Return [x, y] of the center of cell containing provided text 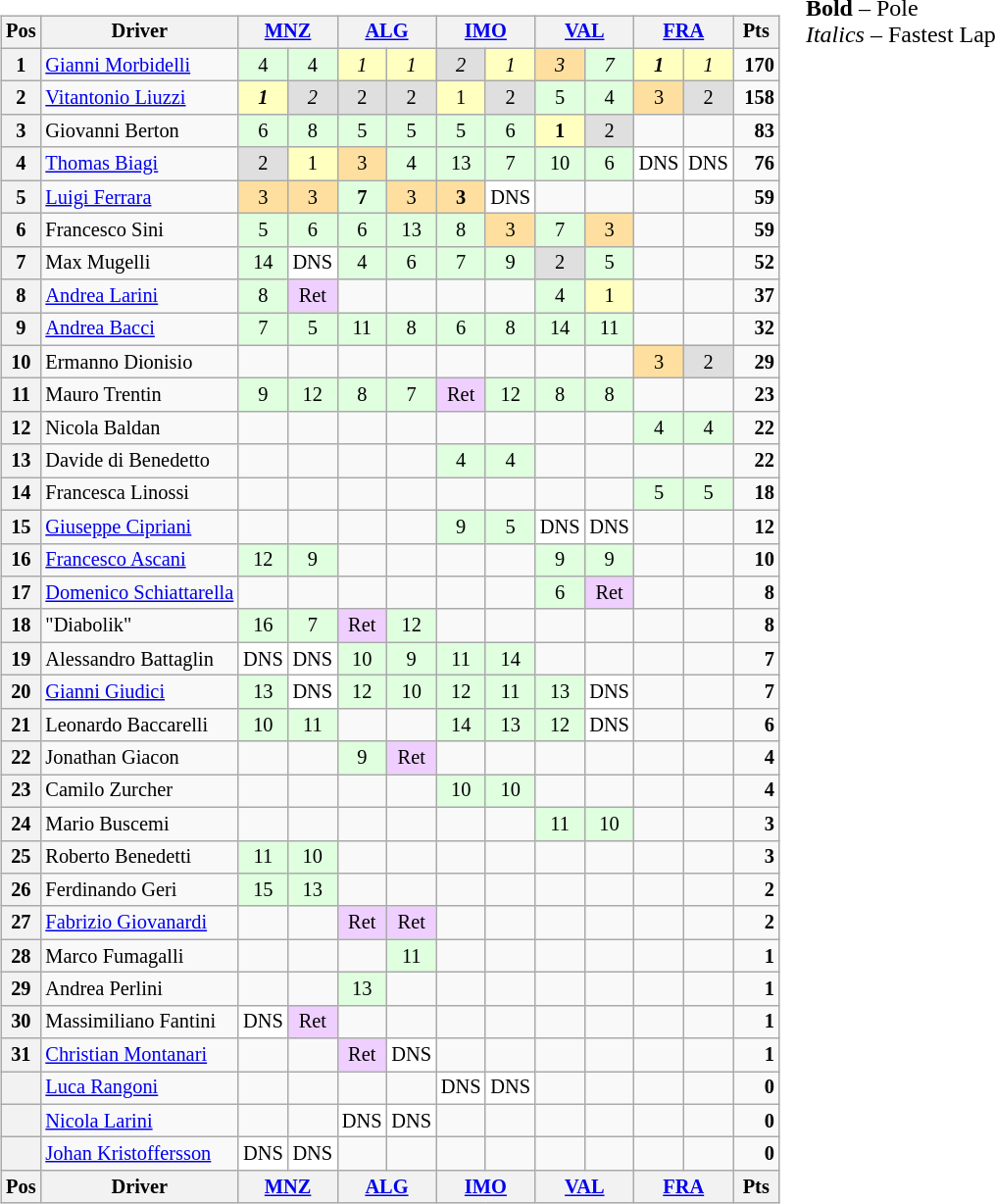
Andrea Larini [139, 296]
28 [21, 956]
Luca Rangoni [139, 1088]
Giuseppe Cipriani [139, 527]
Francesco Ascani [139, 560]
Luigi Ferrara [139, 197]
Roberto Benedetti [139, 857]
Domenico Schiattarella [139, 593]
21 [21, 725]
Mario Buscemi [139, 824]
Johan Kristoffersson [139, 1154]
30 [21, 1022]
Francesco Sini [139, 230]
Alessandro Battaglin [139, 659]
27 [21, 923]
Nicola Baldan [139, 428]
"Diabolik" [139, 626]
170 [757, 65]
Thomas Biagi [139, 164]
52 [757, 263]
Camilo Zurcher [139, 791]
Gianni Giudici [139, 692]
Gianni Morbidelli [139, 65]
Andrea Perlini [139, 989]
Leonardo Baccarelli [139, 725]
Massimiliano Fantini [139, 1022]
Ferdinando Geri [139, 890]
83 [757, 131]
25 [21, 857]
Christian Montanari [139, 1055]
Jonathan Giacon [139, 758]
31 [21, 1055]
37 [757, 296]
32 [757, 329]
19 [21, 659]
Vitantonio Liuzzi [139, 98]
Ermanno Dionisio [139, 362]
Fabrizio Giovanardi [139, 923]
Andrea Bacci [139, 329]
26 [21, 890]
Mauro Trentin [139, 395]
Max Mugelli [139, 263]
Marco Fumagalli [139, 956]
Nicola Larini [139, 1121]
24 [21, 824]
20 [21, 692]
Francesca Linossi [139, 494]
Davide di Benedetto [139, 461]
76 [757, 164]
Giovanni Berton [139, 131]
17 [21, 593]
158 [757, 98]
